Search for the cell housing the specified text and yield its (X, Y) center coordinate. 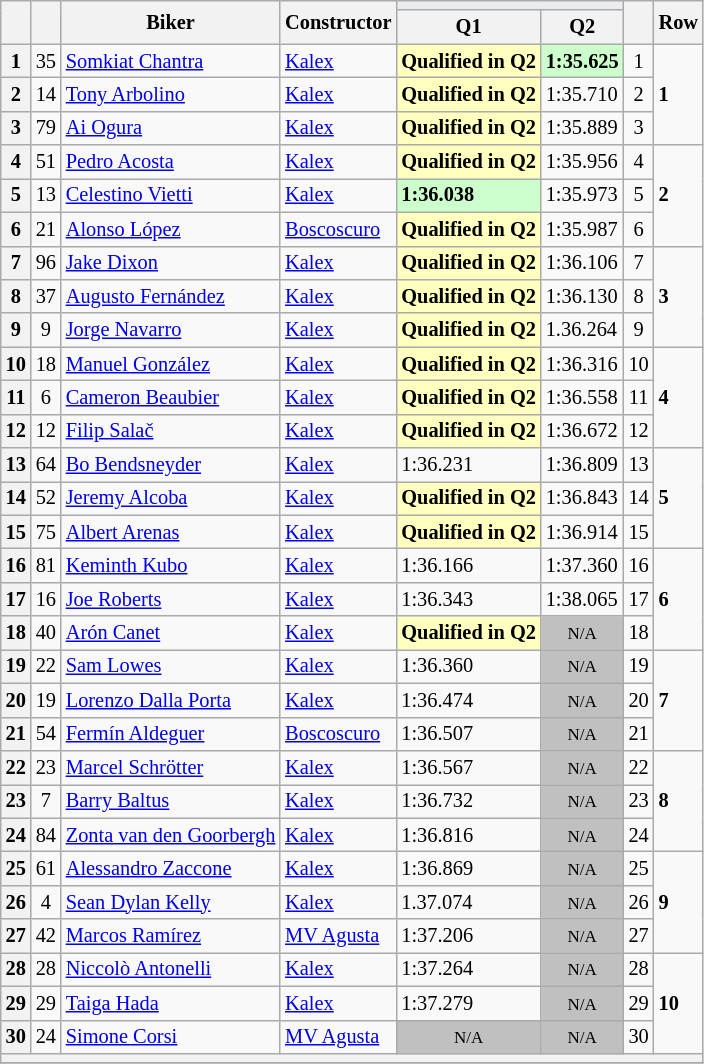
Alessandro Zaccone (170, 868)
96 (46, 263)
Fermín Aldeguer (170, 734)
1:35.956 (582, 162)
Taiga Hada (170, 1003)
1:38.065 (582, 599)
1:36.507 (468, 734)
Pedro Acosta (170, 162)
Lorenzo Dalla Porta (170, 700)
37 (46, 296)
84 (46, 835)
1:36.672 (582, 431)
Alonso López (170, 229)
Zonta van den Goorbergh (170, 835)
1:37.279 (468, 1003)
1:37.264 (468, 969)
Marcel Schrötter (170, 767)
42 (46, 936)
1:36.360 (468, 666)
Filip Salač (170, 431)
1:36.106 (582, 263)
1:35.889 (582, 128)
1:36.809 (582, 465)
1:36.567 (468, 767)
35 (46, 61)
Jorge Navarro (170, 330)
Ai Ogura (170, 128)
1:36.558 (582, 397)
Bo Bendsneyder (170, 465)
Jeremy Alcoba (170, 498)
Sam Lowes (170, 666)
1:36.843 (582, 498)
1:36.869 (468, 868)
Augusto Fernández (170, 296)
Constructor (338, 22)
Biker (170, 22)
Row (678, 22)
Arón Canet (170, 633)
1.36.264 (582, 330)
Niccolò Antonelli (170, 969)
1:35.710 (582, 94)
54 (46, 734)
52 (46, 498)
1:36.474 (468, 700)
Marcos Ramírez (170, 936)
Sean Dylan Kelly (170, 902)
1:36.316 (582, 364)
1:37.360 (582, 565)
Celestino Vietti (170, 195)
Joe Roberts (170, 599)
Jake Dixon (170, 263)
Q2 (582, 27)
1:37.206 (468, 936)
Manuel González (170, 364)
81 (46, 565)
51 (46, 162)
Q1 (468, 27)
64 (46, 465)
1:36.343 (468, 599)
Cameron Beaubier (170, 397)
1:36.038 (468, 195)
61 (46, 868)
79 (46, 128)
1:36.732 (468, 801)
1:36.231 (468, 465)
Albert Arenas (170, 532)
1:35.987 (582, 229)
Somkiat Chantra (170, 61)
Keminth Kubo (170, 565)
1:36.166 (468, 565)
1:36.914 (582, 532)
1.37.074 (468, 902)
1:36.130 (582, 296)
1:36.816 (468, 835)
75 (46, 532)
1:35.625 (582, 61)
1:35.973 (582, 195)
Simone Corsi (170, 1037)
Tony Arbolino (170, 94)
40 (46, 633)
Barry Baltus (170, 801)
